Capture the cell that displays the provided text and extract its [X, Y] central coordinate. 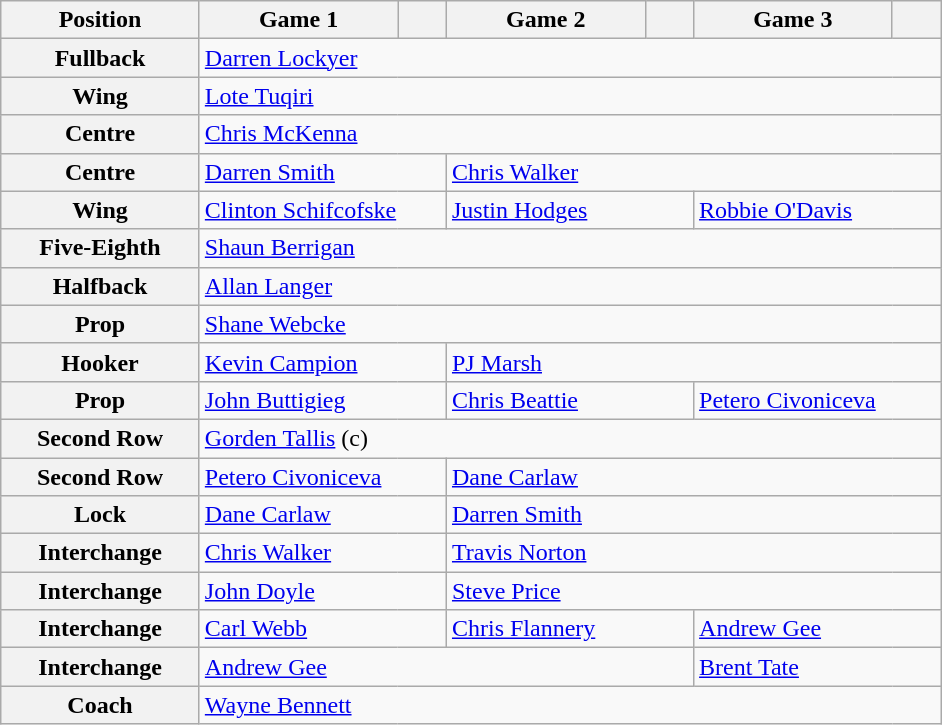
Hooker [100, 362]
Lote Tuqiri [570, 96]
Coach [100, 705]
Steve Price [693, 591]
Darren Lockyer [570, 58]
Shaun Berrigan [570, 248]
Gorden Tallis (c) [570, 438]
Carl Webb [322, 629]
Shane Webcke [570, 324]
PJ Marsh [693, 362]
John Doyle [322, 591]
Clinton Schifcofske [322, 210]
Halfback [100, 286]
Kevin Campion [322, 362]
Robbie O'Davis [818, 210]
Game 2 [546, 20]
Brent Tate [818, 667]
Chris Flannery [570, 629]
Game 3 [794, 20]
Five-Eighth [100, 248]
Fullback [100, 58]
Chris McKenna [570, 134]
Allan Langer [570, 286]
John Buttigieg [322, 400]
Travis Norton [693, 553]
Lock [100, 515]
Justin Hodges [570, 210]
Wayne Bennett [570, 705]
Position [100, 20]
Chris Beattie [570, 400]
Game 1 [298, 20]
